Identify which cell holds the provided text, then report its [x, y] central coordinate. 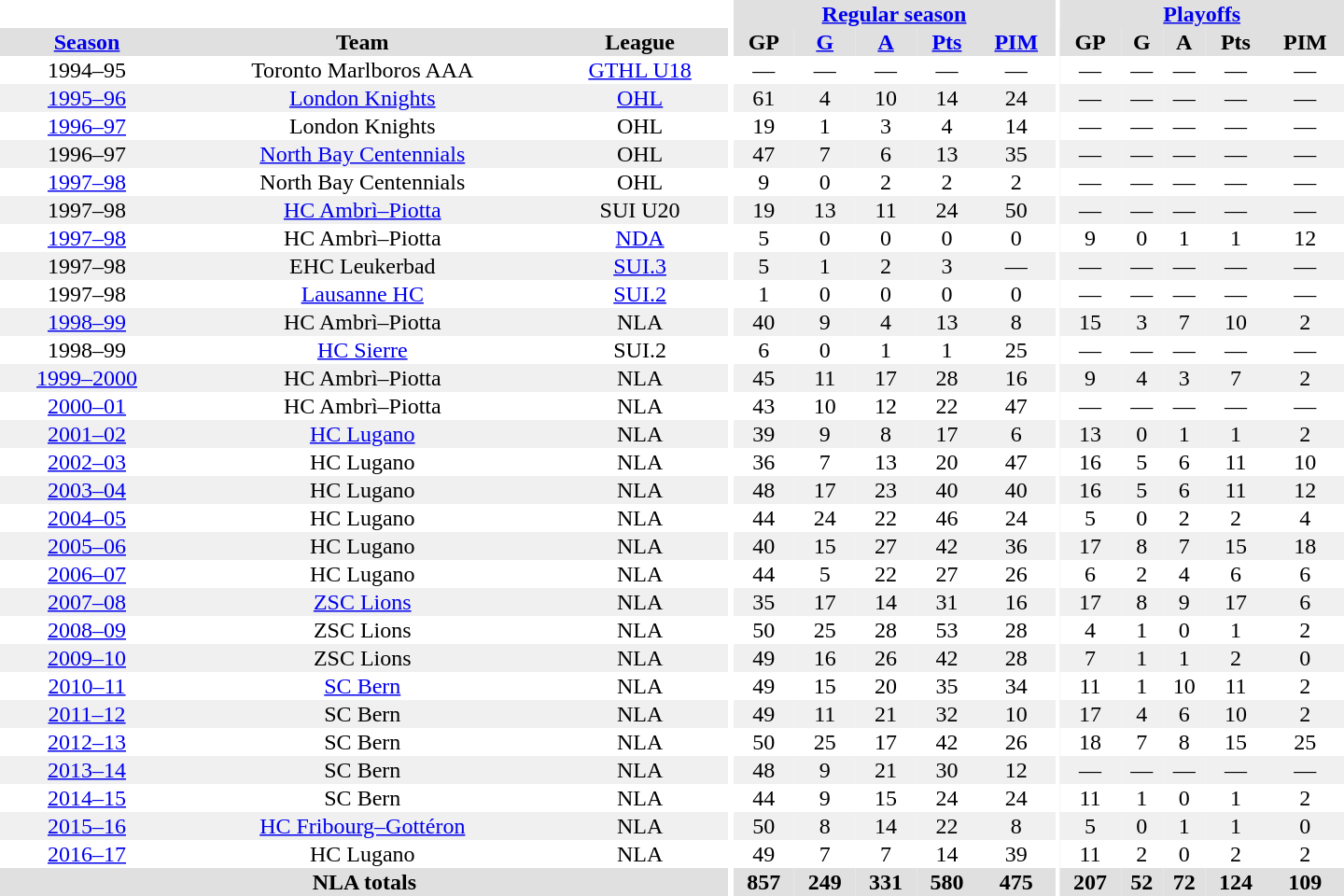
72 [1183, 882]
GTHL U18 [640, 70]
475 [1015, 882]
2013–14 [87, 770]
2012–13 [87, 742]
League [640, 42]
2008–09 [87, 630]
30 [946, 770]
2011–12 [87, 714]
2015–16 [87, 826]
NDA [640, 238]
EHC Leukerbad [362, 266]
1999–2000 [87, 378]
1995–96 [87, 98]
331 [885, 882]
Lausanne HC [362, 294]
Season [87, 42]
HC Fribourg–Gottéron [362, 826]
2009–10 [87, 658]
2002–03 [87, 462]
2004–05 [87, 518]
23 [885, 490]
2010–11 [87, 686]
34 [1015, 686]
2007–08 [87, 602]
249 [825, 882]
2016–17 [87, 854]
580 [946, 882]
61 [763, 98]
2014–15 [87, 798]
NLA totals [364, 882]
52 [1142, 882]
124 [1236, 882]
53 [946, 630]
31 [946, 602]
109 [1305, 882]
32 [946, 714]
43 [763, 406]
SUI U20 [640, 210]
Regular season [894, 14]
2001–02 [87, 434]
1994–95 [87, 70]
Toronto Marlboros AAA [362, 70]
857 [763, 882]
Playoffs [1202, 14]
2003–04 [87, 490]
HC Sierre [362, 350]
207 [1090, 882]
46 [946, 518]
SUI.3 [640, 266]
2006–07 [87, 574]
2005–06 [87, 546]
2000–01 [87, 406]
Team [362, 42]
45 [763, 378]
